Detect which cell encompasses the target text, then output its [X, Y] center coordinate. 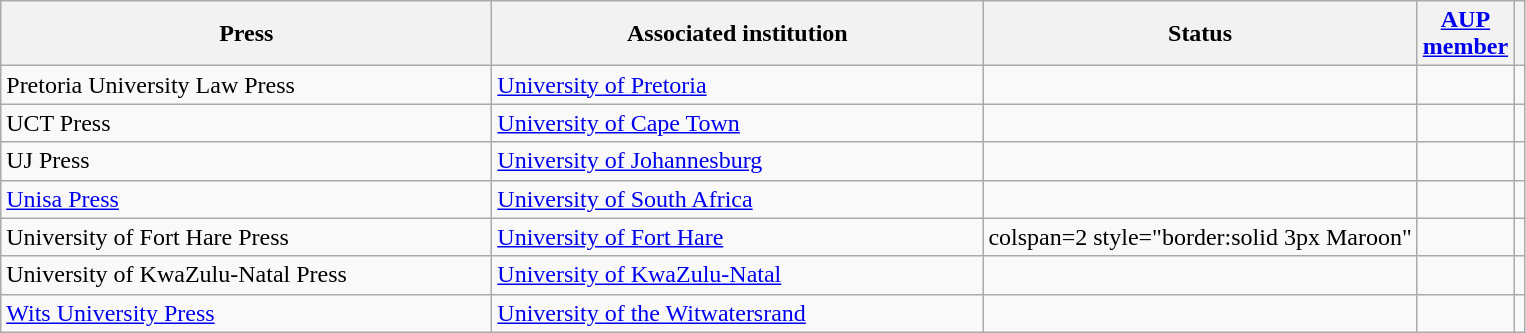
University of Pretoria [738, 85]
colspan=2 style="border:solid 3px Maroon" [1200, 237]
Pretoria University Law Press [246, 85]
Unisa Press [246, 199]
University of Cape Town [738, 123]
University of South Africa [738, 199]
Wits University Press [246, 313]
Press [246, 34]
Status [1200, 34]
AUPmember [1465, 34]
University of KwaZulu-Natal [738, 275]
University of Fort Hare Press [246, 237]
University of Johannesburg [738, 161]
UJ Press [246, 161]
UCT Press [246, 123]
University of KwaZulu-Natal Press [246, 275]
Associated institution [738, 34]
University of Fort Hare [738, 237]
University of the Witwatersrand [738, 313]
